Extract the (X, Y) coordinate from the center of the cell holding the provided text.  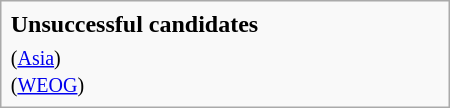
Unsuccessful candidates (224, 24)
(Asia) (WEOG) (224, 70)
